Detect which cell encompasses the target text, then output its [x, y] center coordinate. 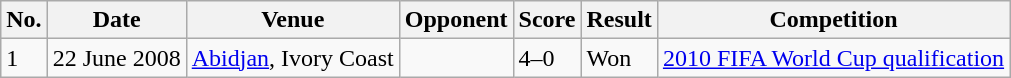
1 [24, 58]
Won [619, 58]
No. [24, 20]
Score [547, 20]
4–0 [547, 58]
2010 FIFA World Cup qualification [833, 58]
Result [619, 20]
Competition [833, 20]
Opponent [456, 20]
22 June 2008 [116, 58]
Venue [292, 20]
Date [116, 20]
Abidjan, Ivory Coast [292, 58]
